Scan for the cell matching the given text and deliver its (X, Y) coordinate at center. 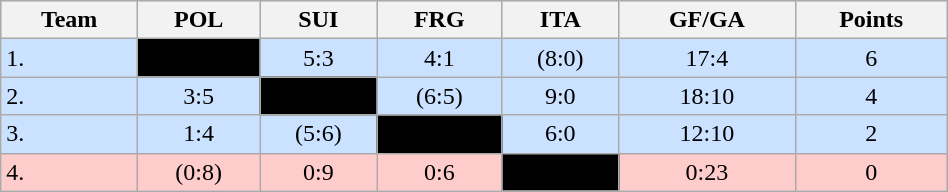
(8:0) (560, 58)
3. (70, 134)
17:4 (707, 58)
5:3 (318, 58)
9:0 (560, 96)
6 (871, 58)
6:0 (560, 134)
POL (199, 20)
Points (871, 20)
Team (70, 20)
4:1 (440, 58)
2 (871, 134)
2. (70, 96)
12:10 (707, 134)
0 (871, 172)
1. (70, 58)
4 (871, 96)
ITA (560, 20)
SUI (318, 20)
(6:5) (440, 96)
0:6 (440, 172)
GF/GA (707, 20)
0:9 (318, 172)
0:23 (707, 172)
3:5 (199, 96)
(5:6) (318, 134)
(0:8) (199, 172)
18:10 (707, 96)
FRG (440, 20)
4. (70, 172)
1:4 (199, 134)
